Output the (X, Y) coordinate of the center of the cell containing the given text.  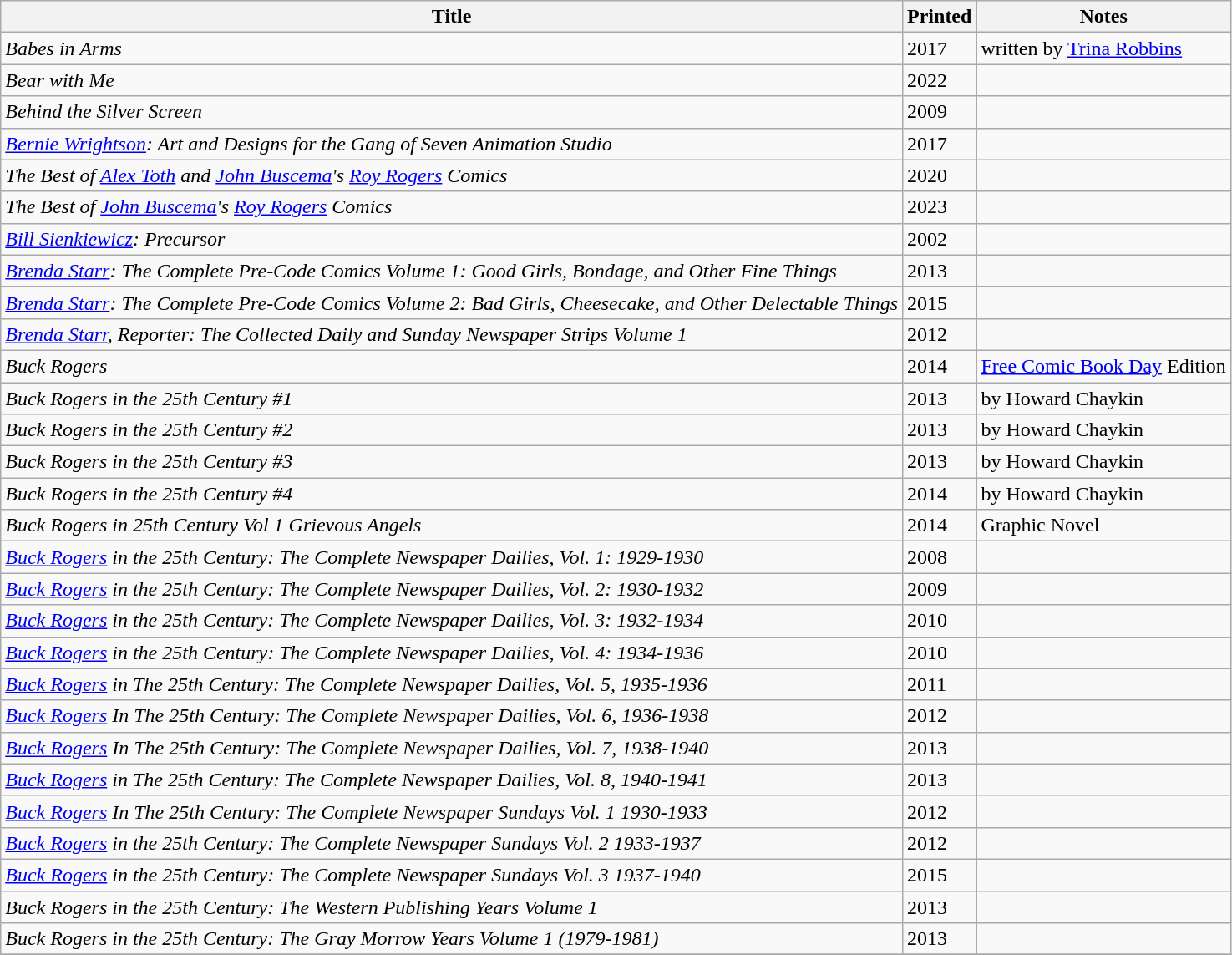
The Best of John Buscema's Roy Rogers Comics (452, 207)
Notes (1103, 17)
2008 (940, 557)
Bill Sienkiewicz: Precursor (452, 239)
written by Trina Robbins (1103, 48)
Brenda Starr: The Complete Pre-Code Comics Volume 1: Good Girls, Bondage, and Other Fine Things (452, 271)
Buck Rogers in The 25th Century: The Complete Newspaper Dailies, Vol. 8, 1940-1941 (452, 780)
Buck Rogers in the 25th Century #3 (452, 462)
Buck Rogers In The 25th Century: The Complete Newspaper Dailies, Vol. 6, 1936-1938 (452, 716)
2020 (940, 175)
Brenda Starr, Reporter: The Collected Daily and Sunday Newspaper Strips Volume 1 (452, 334)
Buck Rogers in The 25th Century: The Complete Newspaper Dailies, Vol. 5, 1935-1936 (452, 684)
The Best of Alex Toth and John Buscema's Roy Rogers Comics (452, 175)
Buck Rogers in the 25th Century: The Western Publishing Years Volume 1 (452, 907)
Printed (940, 17)
2002 (940, 239)
Behind the Silver Screen (452, 112)
Bear with Me (452, 80)
Buck Rogers in the 25th Century: The Gray Morrow Years Volume 1 (1979-1981) (452, 939)
Buck Rogers In The 25th Century: The Complete Newspaper Dailies, Vol. 7, 1938-1940 (452, 748)
Buck Rogers in the 25th Century: The Complete Newspaper Dailies, Vol. 4: 1934-1936 (452, 653)
2022 (940, 80)
Buck Rogers in the 25th Century: The Complete Newspaper Dailies, Vol. 1: 1929-1930 (452, 557)
Buck Rogers in the 25th Century: The Complete Newspaper Dailies, Vol. 2: 1930-1932 (452, 589)
Free Comic Book Day Edition (1103, 366)
Brenda Starr: The Complete Pre-Code Comics Volume 2: Bad Girls, Cheesecake, and Other Delectable Things (452, 302)
Buck Rogers in the 25th Century: The Complete Newspaper Dailies, Vol. 3: 1932-1934 (452, 621)
Bernie Wrightson: Art and Designs for the Gang of Seven Animation Studio (452, 144)
Buck Rogers in 25th Century Vol 1 Grievous Angels (452, 526)
Buck Rogers in the 25th Century #2 (452, 430)
Babes in Arms (452, 48)
Title (452, 17)
Buck Rogers in the 25th Century: The Complete Newspaper Sundays Vol. 3 1937-1940 (452, 875)
Buck Rogers (452, 366)
Buck Rogers in the 25th Century: The Complete Newspaper Sundays Vol. 2 1933-1937 (452, 843)
Graphic Novel (1103, 526)
2011 (940, 684)
Buck Rogers In The 25th Century: The Complete Newspaper Sundays Vol. 1 1930-1933 (452, 811)
Buck Rogers in the 25th Century #4 (452, 494)
Buck Rogers in the 25th Century #1 (452, 399)
2023 (940, 207)
